Pinpoint the cell where the given text exists, returning its [x, y] midpoint coordinate. 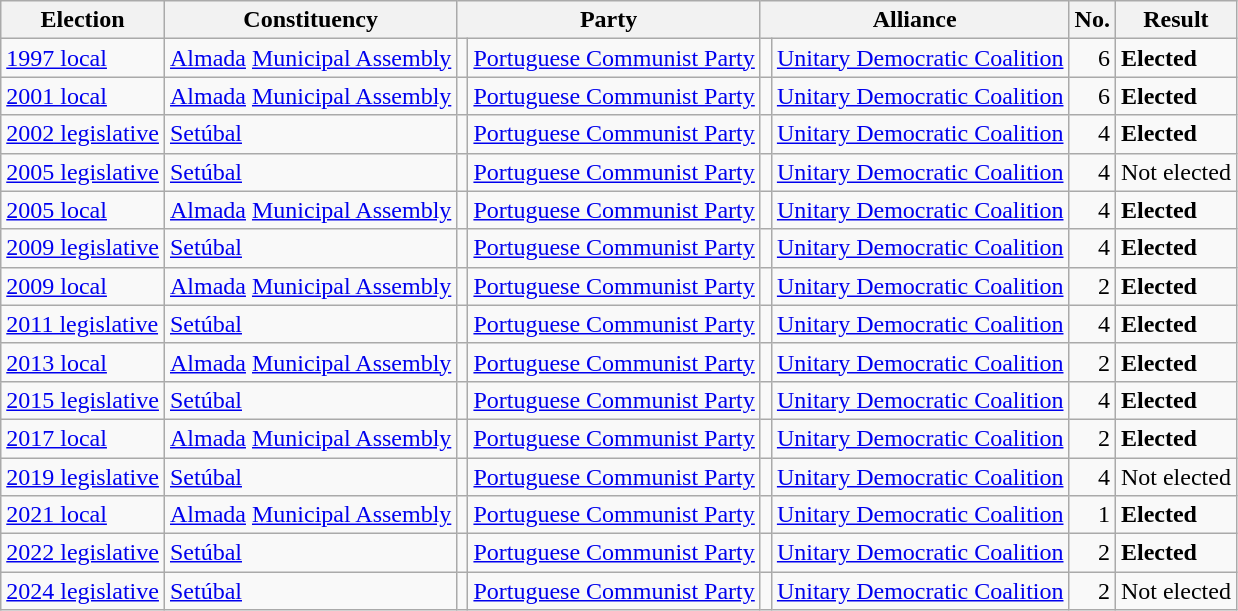
Party [608, 20]
2005 legislative [83, 172]
2009 legislative [83, 248]
2017 local [83, 438]
2005 local [83, 210]
2009 local [83, 286]
2001 local [83, 96]
2002 legislative [83, 134]
1997 local [83, 58]
No. [1092, 20]
Result [1176, 20]
Constituency [310, 20]
2019 legislative [83, 477]
Alliance [914, 20]
2015 legislative [83, 400]
2022 legislative [83, 553]
2013 local [83, 362]
Election [83, 20]
2021 local [83, 515]
2024 legislative [83, 591]
2011 legislative [83, 324]
1 [1092, 515]
